Locate the cell with the specified text and output its (x, y) center coordinate. 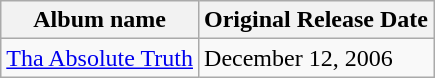
Album name (100, 20)
Original Release Date (316, 20)
December 12, 2006 (316, 58)
Tha Absolute Truth (100, 58)
